Find where the given text appears and provide that cell's center as (X, Y) coordinate. 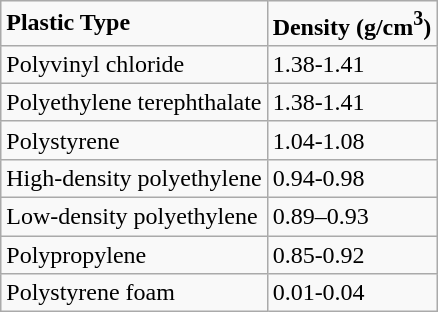
Polyvinyl chloride (134, 64)
Polyethylene terephthalate (134, 102)
1.04-1.08 (352, 140)
0.85-0.92 (352, 255)
Plastic Type (134, 24)
Polystyrene foam (134, 293)
0.94-0.98 (352, 178)
0.01-0.04 (352, 293)
0.89–0.93 (352, 217)
Polypropylene (134, 255)
High-density polyethylene (134, 178)
Low-density polyethylene (134, 217)
Density (g/cm3) (352, 24)
Polystyrene (134, 140)
